Scan for the cell matching the given text and deliver its (x, y) coordinate at center. 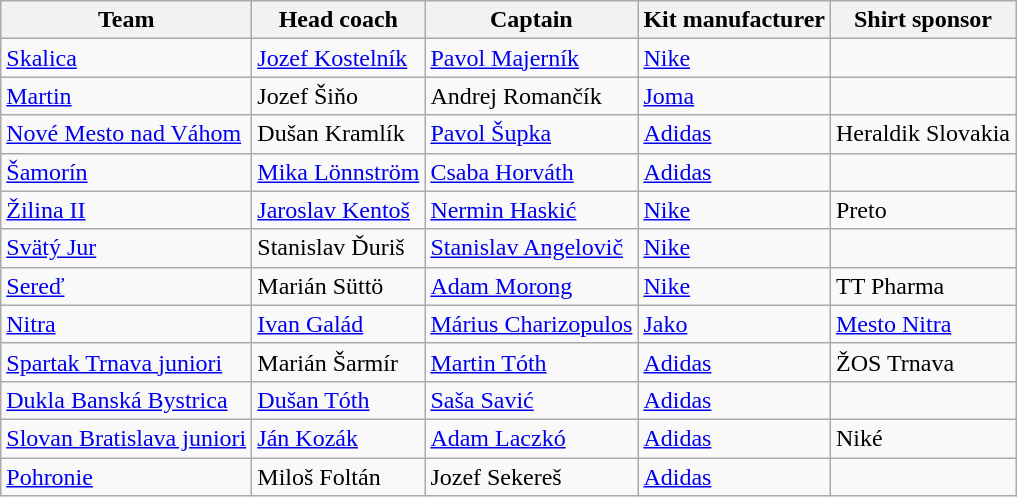
Captain (532, 20)
Andrej Romančík (532, 96)
Sereď (126, 286)
Shirt sponsor (922, 20)
Márius Charizopulos (532, 324)
Kit manufacturer (734, 20)
Jozef Šiňo (338, 96)
Skalica (126, 58)
Ján Kozák (338, 438)
Mesto Nitra (922, 324)
ŽOS Trnava (922, 362)
Pavol Šupka (532, 134)
Joma (734, 96)
Nové Mesto nad Váhom (126, 134)
Martin Tóth (532, 362)
Jaroslav Kentoš (338, 210)
Heraldik Slovakia (922, 134)
Marián Süttö (338, 286)
Žilina II (126, 210)
Marián Šarmír (338, 362)
Csaba Horváth (532, 172)
Dušan Kramlík (338, 134)
Dukla Banská Bystrica (126, 400)
Pavol Majerník (532, 58)
Jako (734, 324)
Stanislav Ďuriš (338, 248)
Saša Savić (532, 400)
Nermin Haskić (532, 210)
Pohronie (126, 477)
TT Pharma (922, 286)
Miloš Foltán (338, 477)
Preto (922, 210)
Šamorín (126, 172)
Spartak Trnava juniori (126, 362)
Adam Laczkó (532, 438)
Nitra (126, 324)
Jozef Kostelník (338, 58)
Mika Lönnström (338, 172)
Jozef Sekereš (532, 477)
Adam Morong (532, 286)
Niké (922, 438)
Slovan Bratislava juniori (126, 438)
Team (126, 20)
Head coach (338, 20)
Stanislav Angelovič (532, 248)
Dušan Tóth (338, 400)
Martin (126, 96)
Svätý Jur (126, 248)
Ivan Galád (338, 324)
